Locate the cell with the specified text and output its [X, Y] center coordinate. 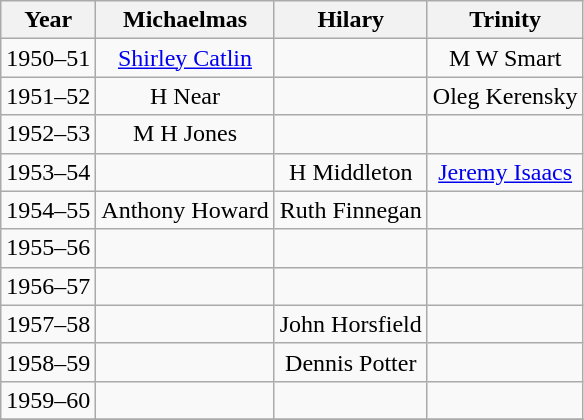
Ruth Finnegan [350, 210]
1959–60 [48, 400]
John Horsfield [350, 324]
Hilary [350, 20]
1952–53 [48, 134]
1951–52 [48, 96]
Shirley Catlin [185, 58]
1958–59 [48, 362]
1950–51 [48, 58]
Jeremy Isaacs [505, 172]
1955–56 [48, 248]
Anthony Howard [185, 210]
Trinity [505, 20]
Dennis Potter [350, 362]
M H Jones [185, 134]
H Near [185, 96]
H Middleton [350, 172]
Year [48, 20]
1954–55 [48, 210]
1956–57 [48, 286]
1953–54 [48, 172]
Michaelmas [185, 20]
M W Smart [505, 58]
Oleg Kerensky [505, 96]
1957–58 [48, 324]
